For the text-containing cell, return its midpoint in (x, y) coordinate format. 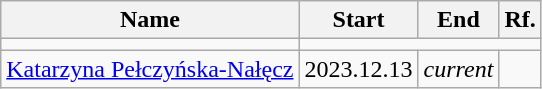
2023.12.13 (358, 69)
Name (150, 20)
Start (358, 20)
Rf. (520, 20)
Katarzyna Pełczyńska-Nałęcz (150, 69)
current (458, 69)
End (458, 20)
